Pinpoint the cell where the given text exists, returning its (X, Y) midpoint coordinate. 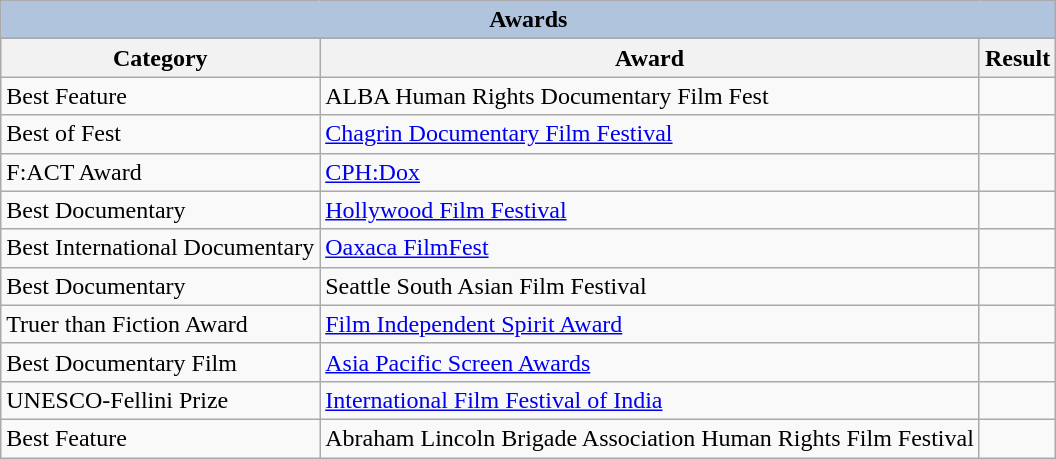
Hollywood Film Festival (650, 210)
Result (1017, 58)
Award (650, 58)
Film Independent Spirit Award (650, 324)
Oaxaca FilmFest (650, 248)
International Film Festival of India (650, 400)
Asia Pacific Screen Awards (650, 362)
Chagrin Documentary Film Festival (650, 134)
Best International Documentary (160, 248)
Abraham Lincoln Brigade Association Human Rights Film Festival (650, 438)
Seattle South Asian Film Festival (650, 286)
CPH:Dox (650, 172)
ALBA Human Rights Documentary Film Fest (650, 96)
Best Documentary Film (160, 362)
Category (160, 58)
UNESCO-Fellini Prize (160, 400)
Truer than Fiction Award (160, 324)
F:ACT Award (160, 172)
Best of Fest (160, 134)
Awards (528, 20)
